Detect which cell encompasses the target text, then output its (x, y) center coordinate. 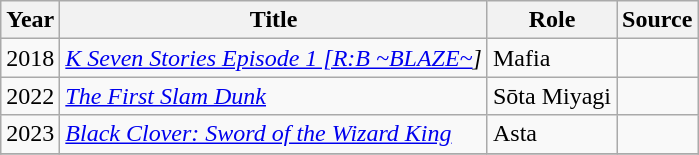
Title (274, 20)
K Seven Stories Episode 1 [R:B ~BLAZE~] (274, 58)
The First Slam Dunk (274, 96)
Role (552, 20)
2022 (30, 96)
Black Clover: Sword of the Wizard King (274, 134)
2018 (30, 58)
2023 (30, 134)
Asta (552, 134)
Mafia (552, 58)
Sōta Miyagi (552, 96)
Source (658, 20)
Year (30, 20)
